Identify which cell holds the provided text, then report its (x, y) central coordinate. 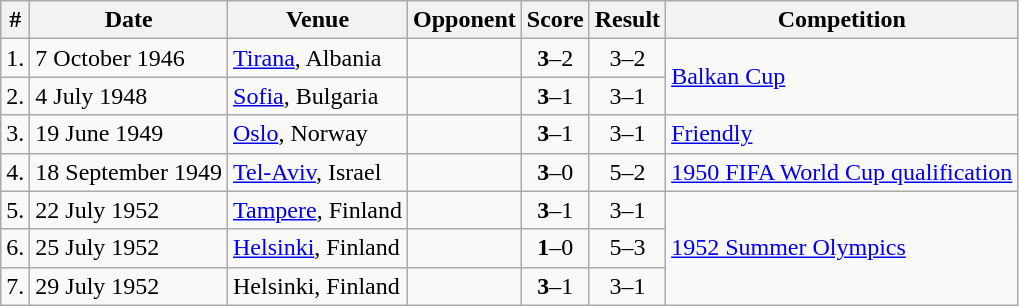
Score (555, 20)
1–0 (555, 248)
Friendly (842, 134)
Result (627, 20)
5–2 (627, 172)
29 July 1952 (129, 286)
Tel-Aviv, Israel (318, 172)
19 June 1949 (129, 134)
3. (16, 134)
1. (16, 58)
Tampere, Finland (318, 210)
6. (16, 248)
# (16, 20)
2. (16, 96)
1952 Summer Olympics (842, 248)
4. (16, 172)
3–0 (555, 172)
5. (16, 210)
25 July 1952 (129, 248)
Balkan Cup (842, 77)
1950 FIFA World Cup qualification (842, 172)
7. (16, 286)
Competition (842, 20)
Opponent (465, 20)
Sofia, Bulgaria (318, 96)
Date (129, 20)
Venue (318, 20)
Tirana, Albania (318, 58)
18 September 1949 (129, 172)
4 July 1948 (129, 96)
7 October 1946 (129, 58)
5–3 (627, 248)
22 July 1952 (129, 210)
Oslo, Norway (318, 134)
